For the text-containing cell, return its midpoint in (X, Y) coordinate format. 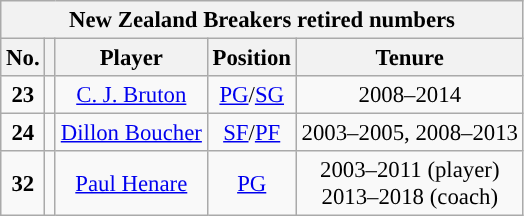
SF/PF (252, 133)
PG (252, 184)
PG/SG (252, 95)
C. J. Bruton (131, 95)
23 (23, 95)
2003–2005, 2008–2013 (410, 133)
32 (23, 184)
Tenure (410, 58)
Paul Henare (131, 184)
Player (131, 58)
Dillon Boucher (131, 133)
24 (23, 133)
2008–2014 (410, 95)
2003–2011 (player)2013–2018 (coach) (410, 184)
Position (252, 58)
New Zealand Breakers retired numbers (262, 20)
No. (23, 58)
